Detect which cell encompasses the target text, then output its [x, y] center coordinate. 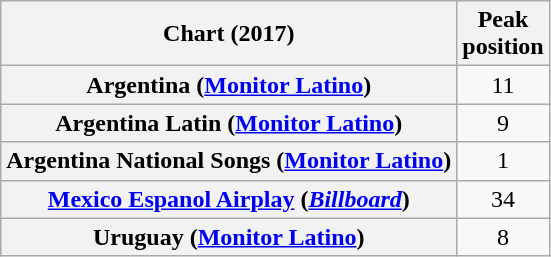
Mexico Espanol Airplay (Billboard) [229, 199]
11 [503, 85]
Peak position [503, 34]
Chart (2017) [229, 34]
34 [503, 199]
Argentina National Songs (Monitor Latino) [229, 161]
Argentina Latin (Monitor Latino) [229, 123]
8 [503, 237]
9 [503, 123]
1 [503, 161]
Argentina (Monitor Latino) [229, 85]
Uruguay (Monitor Latino) [229, 237]
